Provide the [x, y] coordinate of the cell's center where the given text is located.  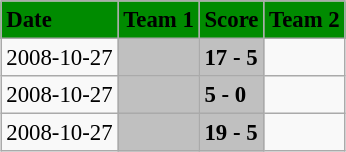
Score [232, 20]
Team 2 [304, 20]
17 - 5 [232, 57]
Team 1 [158, 20]
5 - 0 [232, 95]
Date [60, 20]
19 - 5 [232, 133]
